Return the [X, Y] coordinate for the center point of the cell that contains the specified text.  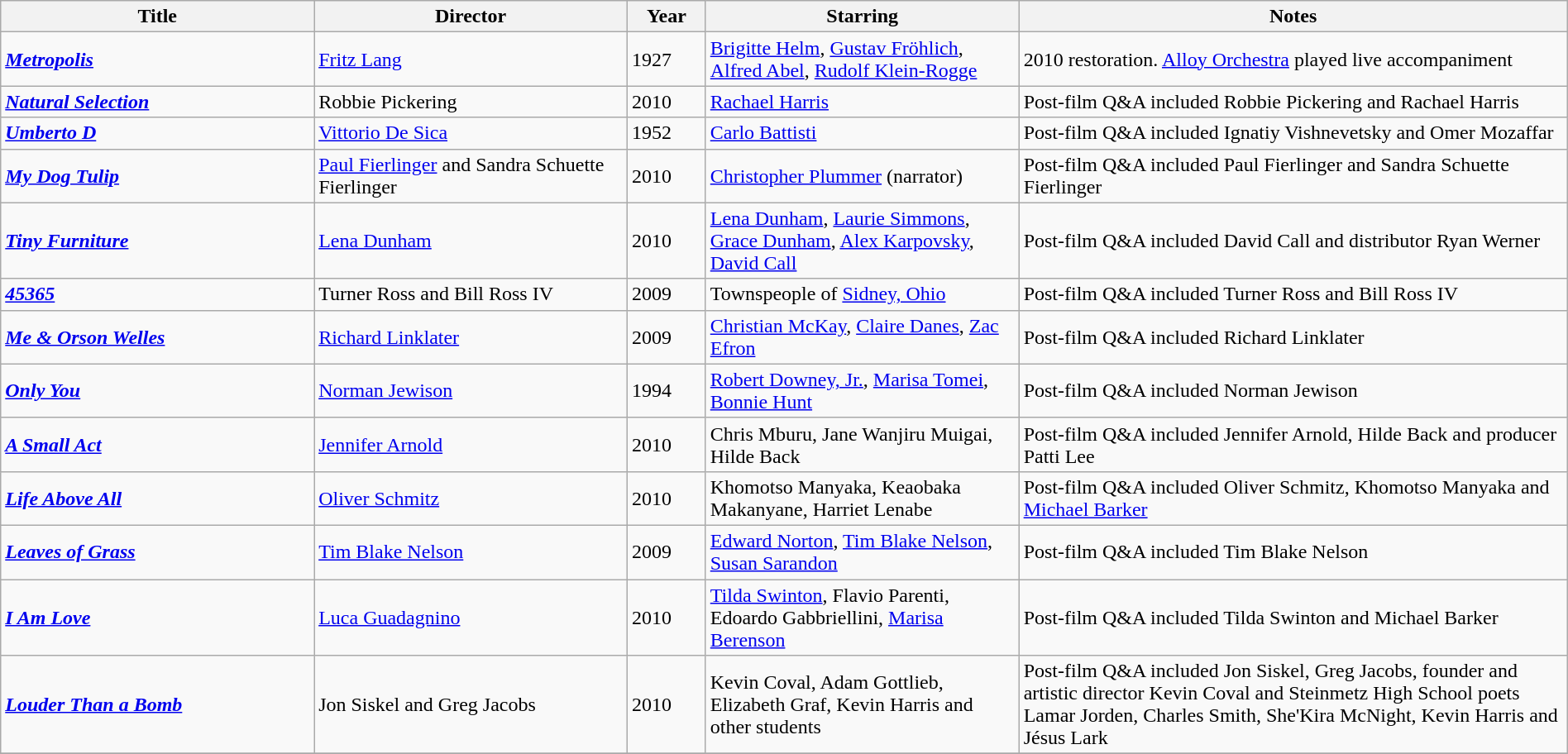
Lena Dunham [471, 241]
Brigitte Helm, Gustav Fröhlich, Alfred Abel, Rudolf Klein-Rogge [862, 60]
Vittorio De Sica [471, 133]
Post-film Q&A included Norman Jewison [1293, 390]
I Am Love [157, 617]
Christian McKay, Claire Danes, Zac Efron [862, 337]
Jennifer Arnold [471, 445]
Post-film Q&A included Jennifer Arnold, Hilde Back and producer Patti Lee [1293, 445]
Lena Dunham, Laurie Simmons, Grace Dunham, Alex Karpovsky, David Call [862, 241]
Chris Mburu, Jane Wanjiru Muigai, Hilde Back [862, 445]
Only You [157, 390]
Title [157, 17]
1927 [667, 60]
Richard Linklater [471, 337]
Kevin Coval, Adam Gottlieb, Elizabeth Graf, Kevin Harris and other students [862, 704]
Tilda Swinton, Flavio Parenti, Edoardo Gabbriellini, Marisa Berenson [862, 617]
Christopher Plummer (narrator) [862, 175]
Post-film Q&A included Robbie Pickering and Rachael Harris [1293, 102]
Robbie Pickering [471, 102]
Khomotso Manyaka, Keaobaka Makanyane, Harriet Lenabe [862, 498]
Year [667, 17]
2010 restoration. Alloy Orchestra played live accompaniment [1293, 60]
Me & Orson Welles [157, 337]
Louder Than a Bomb [157, 704]
Turner Ross and Bill Ross IV [471, 294]
Oliver Schmitz [471, 498]
Post-film Q&A included Oliver Schmitz, Khomotso Manyaka and Michael Barker [1293, 498]
1952 [667, 133]
Fritz Lang [471, 60]
Luca Guadagnino [471, 617]
Starring [862, 17]
Notes [1293, 17]
Post-film Q&A included Richard Linklater [1293, 337]
Natural Selection [157, 102]
Metropolis [157, 60]
Tim Blake Nelson [471, 552]
Leaves of Grass [157, 552]
Jon Siskel and Greg Jacobs [471, 704]
Rachael Harris [862, 102]
Post-film Q&A included Tilda Swinton and Michael Barker [1293, 617]
Edward Norton, Tim Blake Nelson, Susan Sarandon [862, 552]
Robert Downey, Jr., Marisa Tomei, Bonnie Hunt [862, 390]
A Small Act [157, 445]
Paul Fierlinger and Sandra Schuette Fierlinger [471, 175]
Norman Jewison [471, 390]
45365 [157, 294]
Carlo Battisti [862, 133]
Post-film Q&A included Tim Blake Nelson [1293, 552]
Post-film Q&A included David Call and distributor Ryan Werner [1293, 241]
Townspeople of Sidney, Ohio [862, 294]
Post-film Q&A included Paul Fierlinger and Sandra Schuette Fierlinger [1293, 175]
Post-film Q&A included Ignatiy Vishnevetsky and Omer Mozaffar [1293, 133]
My Dog Tulip [157, 175]
Umberto D [157, 133]
1994 [667, 390]
Director [471, 17]
Post-film Q&A included Turner Ross and Bill Ross IV [1293, 294]
Life Above All [157, 498]
Tiny Furniture [157, 241]
